Locate the cell with the specified text and output its (X, Y) center coordinate. 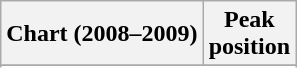
Peakposition (249, 34)
Chart (2008–2009) (102, 34)
